Identify which cell holds the provided text, then report its (x, y) central coordinate. 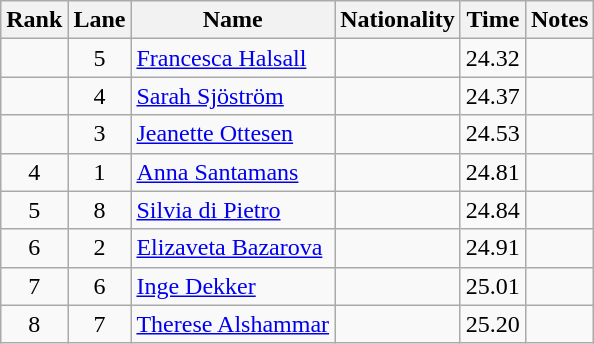
24.32 (492, 58)
Anna Santamans (233, 172)
24.37 (492, 96)
Time (492, 20)
Therese Alshammar (233, 324)
Sarah Sjöström (233, 96)
Nationality (398, 20)
Notes (559, 20)
Elizaveta Bazarova (233, 248)
25.20 (492, 324)
24.91 (492, 248)
Jeanette Ottesen (233, 134)
1 (100, 172)
Rank (34, 20)
Lane (100, 20)
Name (233, 20)
24.81 (492, 172)
Francesca Halsall (233, 58)
Inge Dekker (233, 286)
3 (100, 134)
Silvia di Pietro (233, 210)
24.53 (492, 134)
25.01 (492, 286)
2 (100, 248)
24.84 (492, 210)
